Return the [x, y] coordinate for the center point of the cell that contains the specified text.  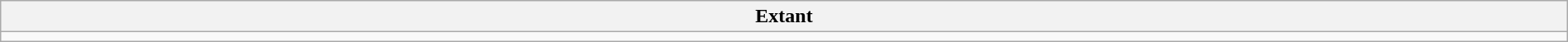
Extant [784, 16]
